Capture the cell that displays the provided text and extract its (x, y) central coordinate. 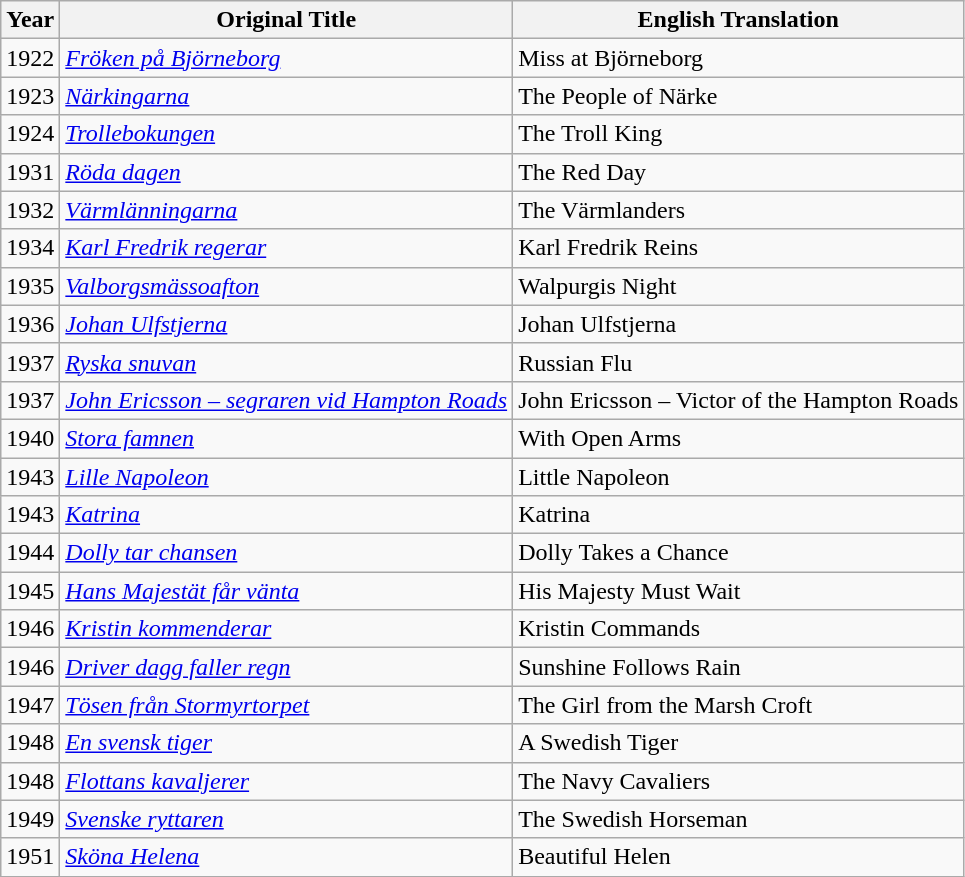
1935 (30, 286)
1923 (30, 96)
Kristin Commands (738, 629)
John Ericsson – segraren vid Hampton Roads (286, 400)
Driver dagg faller regn (286, 667)
The Troll King (738, 134)
Ryska snuvan (286, 362)
Dolly Takes a Chance (738, 553)
Tösen från Stormyrtorpet (286, 705)
1944 (30, 553)
Walpurgis Night (738, 286)
1924 (30, 134)
Karl Fredrik Reins (738, 248)
1949 (30, 819)
Närkingarna (286, 96)
Karl Fredrik regerar (286, 248)
The Girl from the Marsh Croft (738, 705)
Beautiful Helen (738, 857)
Miss at Björneborg (738, 58)
1936 (30, 324)
Year (30, 20)
1934 (30, 248)
Trollebokungen (286, 134)
Hans Majestät får vänta (286, 591)
The Navy Cavaliers (738, 781)
His Majesty Must Wait (738, 591)
1932 (30, 210)
The Värmlanders (738, 210)
1922 (30, 58)
Russian Flu (738, 362)
Flottans kavaljerer (286, 781)
A Swedish Tiger (738, 743)
1951 (30, 857)
1947 (30, 705)
Röda dagen (286, 172)
1940 (30, 438)
1931 (30, 172)
Stora famnen (286, 438)
1945 (30, 591)
English Translation (738, 20)
En svensk tiger (286, 743)
Little Napoleon (738, 477)
Sköna Helena (286, 857)
Lille Napoleon (286, 477)
Valborgsmässoafton (286, 286)
Kristin kommenderar (286, 629)
Original Title (286, 20)
With Open Arms (738, 438)
The Red Day (738, 172)
Svenske ryttaren (286, 819)
Sunshine Follows Rain (738, 667)
John Ericsson – Victor of the Hampton Roads (738, 400)
Dolly tar chansen (286, 553)
Fröken på Björneborg (286, 58)
The Swedish Horseman (738, 819)
The People of Närke (738, 96)
Värmlänningarna (286, 210)
